Determine the (X, Y) coordinate at the center of the cell enclosing the given text.  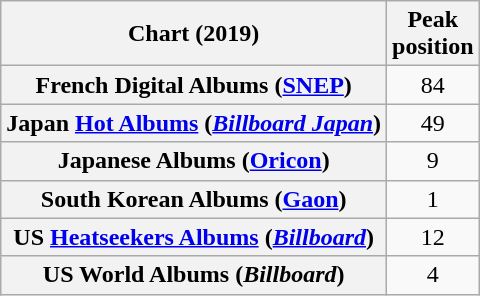
49 (433, 123)
US World Albums (Billboard) (194, 275)
84 (433, 85)
9 (433, 161)
12 (433, 237)
Peakposition (433, 34)
South Korean Albums (Gaon) (194, 199)
Japanese Albums (Oricon) (194, 161)
US Heatseekers Albums (Billboard) (194, 237)
French Digital Albums (SNEP) (194, 85)
1 (433, 199)
Chart (2019) (194, 34)
4 (433, 275)
Japan Hot Albums (Billboard Japan) (194, 123)
